Capture the cell that displays the provided text and extract its [x, y] central coordinate. 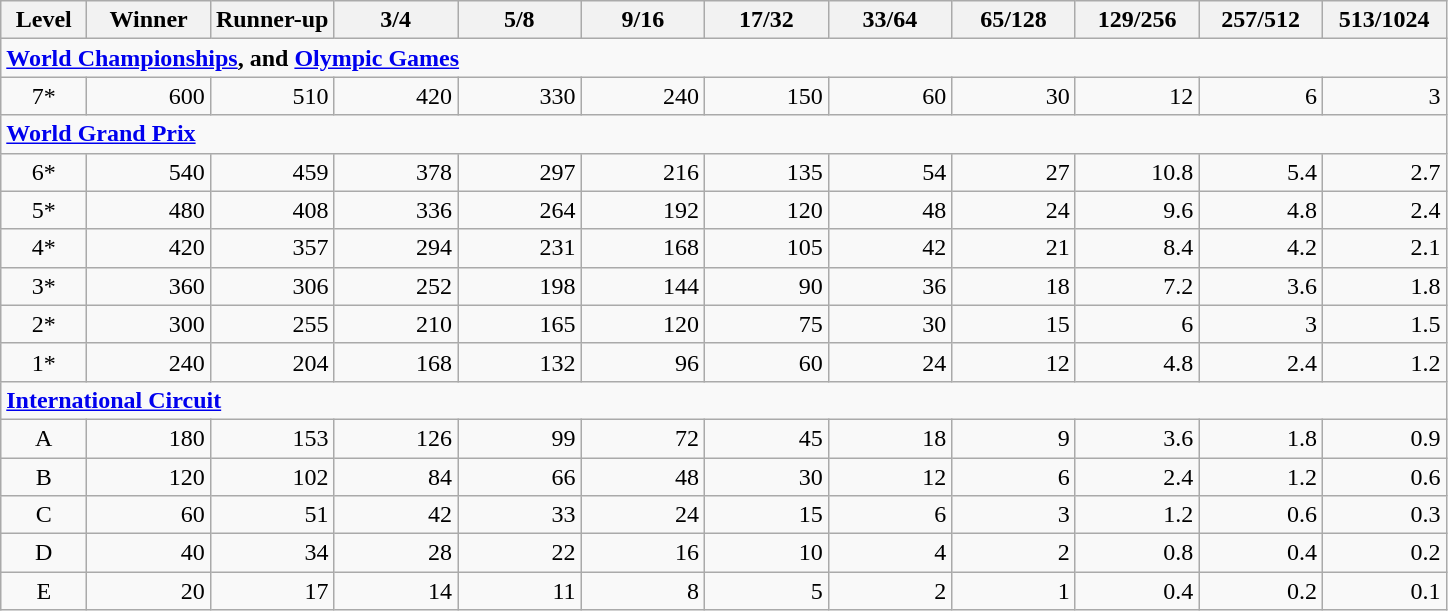
2.1 [1384, 248]
9.6 [1137, 210]
65/128 [1014, 20]
378 [396, 172]
129/256 [1137, 20]
0.3 [1384, 515]
45 [767, 438]
51 [272, 515]
5* [44, 210]
252 [396, 286]
7.2 [1137, 286]
7* [44, 96]
1 [1014, 591]
17 [272, 591]
2* [44, 324]
99 [520, 438]
8.4 [1137, 248]
132 [520, 362]
96 [643, 362]
180 [149, 438]
3* [44, 286]
0.1 [1384, 591]
21 [1014, 248]
11 [520, 591]
408 [272, 210]
294 [396, 248]
297 [520, 172]
459 [272, 172]
Level [44, 20]
264 [520, 210]
135 [767, 172]
165 [520, 324]
480 [149, 210]
33 [520, 515]
144 [643, 286]
Runner-up [272, 20]
66 [520, 477]
2.7 [1384, 172]
36 [890, 286]
231 [520, 248]
0.8 [1137, 553]
World Grand Prix [724, 134]
105 [767, 248]
5/8 [520, 20]
D [44, 553]
336 [396, 210]
1.5 [1384, 324]
126 [396, 438]
75 [767, 324]
150 [767, 96]
5 [767, 591]
10 [767, 553]
27 [1014, 172]
40 [149, 553]
510 [272, 96]
204 [272, 362]
153 [272, 438]
10.8 [1137, 172]
257/512 [1261, 20]
54 [890, 172]
20 [149, 591]
6* [44, 172]
216 [643, 172]
0.9 [1384, 438]
22 [520, 553]
4 [890, 553]
C [44, 515]
B [44, 477]
17/32 [767, 20]
16 [643, 553]
5.4 [1261, 172]
90 [767, 286]
1* [44, 362]
4* [44, 248]
14 [396, 591]
300 [149, 324]
540 [149, 172]
34 [272, 553]
306 [272, 286]
360 [149, 286]
4.2 [1261, 248]
357 [272, 248]
A [44, 438]
9 [1014, 438]
84 [396, 477]
International Circuit [724, 400]
600 [149, 96]
33/64 [890, 20]
Winner [149, 20]
9/16 [643, 20]
330 [520, 96]
World Championships, and Olympic Games [724, 58]
8 [643, 591]
72 [643, 438]
255 [272, 324]
E [44, 591]
28 [396, 553]
210 [396, 324]
513/1024 [1384, 20]
198 [520, 286]
192 [643, 210]
3/4 [396, 20]
102 [272, 477]
